Determine the (X, Y) coordinate at the center of the cell enclosing the given text.  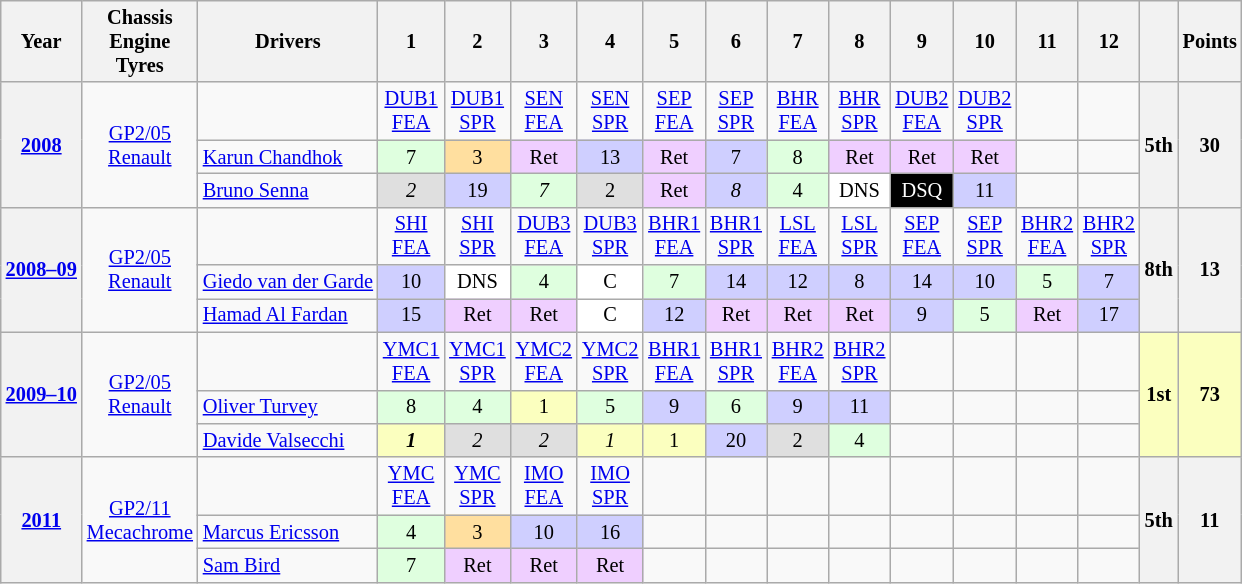
DUB1SPR (477, 111)
Points (1210, 41)
BHRSPR (860, 111)
DUB3FEA (544, 236)
Drivers (288, 41)
Karun Chandhok (288, 157)
YMCFEA (411, 486)
LSLFEA (798, 236)
YMC2SPR (610, 361)
DUB1FEA (411, 111)
ChassisEngineTyres (140, 41)
LSLSPR (860, 236)
1st (1159, 394)
Sam Bird (288, 565)
SENSPR (610, 111)
30 (1210, 144)
DSQ (922, 190)
2011 (42, 520)
Year (42, 41)
19 (477, 190)
YMC1FEA (411, 361)
16 (610, 532)
BHRFEA (798, 111)
DUB2FEA (922, 111)
YMC2FEA (544, 361)
DUB3SPR (610, 236)
20 (736, 440)
IMOFEA (544, 486)
Oliver Turvey (288, 407)
15 (411, 315)
73 (1210, 394)
SENFEA (544, 111)
YMCSPR (477, 486)
Davide Valsecchi (288, 440)
8th (1159, 270)
2009–10 (42, 394)
YMC1SPR (477, 361)
SHISPR (477, 236)
17 (1109, 315)
Hamad Al Fardan (288, 315)
GP2/11Mecachrome (140, 520)
2008 (42, 144)
Giedo van der Garde (288, 282)
Marcus Ericsson (288, 532)
2008–09 (42, 270)
SHIFEA (411, 236)
DUB2SPR (984, 111)
Bruno Senna (288, 190)
IMOSPR (610, 486)
